Pinpoint the cell where the given text exists, returning its [x, y] midpoint coordinate. 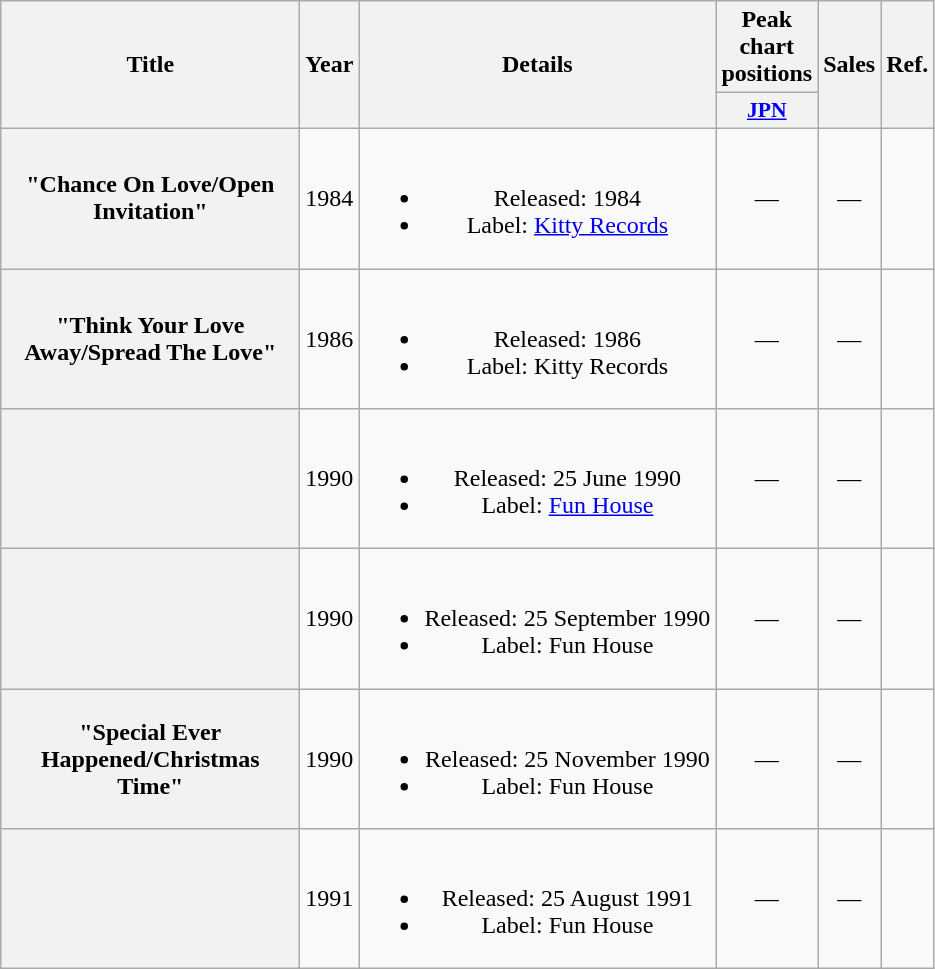
1991 [330, 899]
"Chance On Love/Open Invitation" [150, 198]
Released: 25 September 1990Label: Fun House [538, 619]
1986 [330, 338]
Details [538, 65]
Released: 1984Label: Kitty Records [538, 198]
"Think Your Love Away/Spread The Love" [150, 338]
Released: 25 August 1991Label: Fun House [538, 899]
Title [150, 65]
Peak chart positions [767, 47]
Released: 25 June 1990Label: Fun House [538, 479]
Year [330, 65]
1984 [330, 198]
Released: 1986Label: Kitty Records [538, 338]
JPN [767, 111]
Released: 25 November 1990Label: Fun House [538, 759]
"Special Ever Happened/Christmas Time" [150, 759]
Sales [850, 65]
Ref. [908, 65]
